From the cell containing the given text, extract its center point as [X, Y] coordinate. 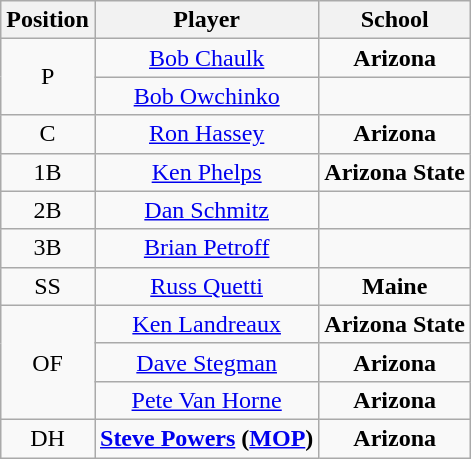
Pete Van Horne [206, 400]
Russ Quetti [206, 286]
Ken Landreaux [206, 324]
C [48, 134]
OF [48, 362]
SS [48, 286]
3B [48, 248]
Player [206, 20]
Dan Schmitz [206, 210]
Steve Powers (MOP) [206, 438]
Bob Chaulk [206, 58]
DH [48, 438]
Bob Owchinko [206, 96]
Ron Hassey [206, 134]
2B [48, 210]
School [395, 20]
Maine [395, 286]
Ken Phelps [206, 172]
Brian Petroff [206, 248]
1B [48, 172]
Position [48, 20]
Dave Stegman [206, 362]
P [48, 77]
